Output the (X, Y) coordinate of the center of the cell containing the given text.  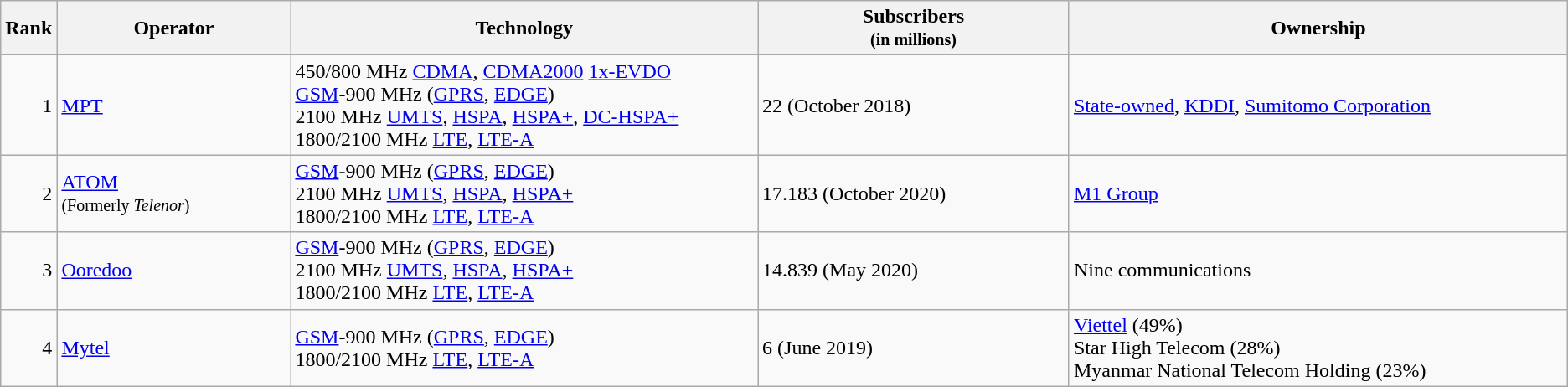
Mytel (174, 348)
Nine communications (1318, 271)
Rank (28, 28)
Ownership (1318, 28)
ATOM (Formerly Telenor) (174, 193)
State-owned, KDDI, Sumitomo Corporation (1318, 106)
22 (October 2018) (914, 106)
GSM-900 MHz (GPRS, EDGE)1800/2100 MHz LTE, LTE-A (524, 348)
17.183 (October 2020) (914, 193)
Ooredoo (174, 271)
Technology (524, 28)
14.839 (May 2020) (914, 271)
Subscribers(in millions) (914, 28)
2 (28, 193)
M1 Group (1318, 193)
6 (June 2019) (914, 348)
4 (28, 348)
Viettel (49%)Star High Telecom (28%)Myanmar National Telecom Holding (23%) (1318, 348)
MPT (174, 106)
3 (28, 271)
1 (28, 106)
Operator (174, 28)
450/800 MHz CDMA, CDMA2000 1x-EVDOGSM-900 MHz (GPRS, EDGE)2100 MHz UMTS, HSPA, HSPA+, DC-HSPA+ 1800/2100 MHz LTE, LTE-A (524, 106)
